Extract the [x, y] coordinate from the center of the cell holding the provided text.  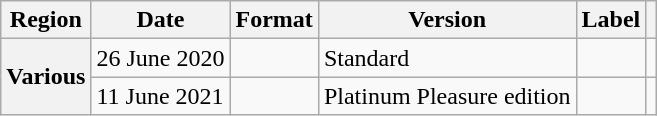
11 June 2021 [160, 96]
Label [611, 20]
Date [160, 20]
Standard [447, 58]
26 June 2020 [160, 58]
Version [447, 20]
Various [46, 77]
Region [46, 20]
Format [274, 20]
Platinum Pleasure edition [447, 96]
